Search for the cell housing the specified text and yield its (X, Y) center coordinate. 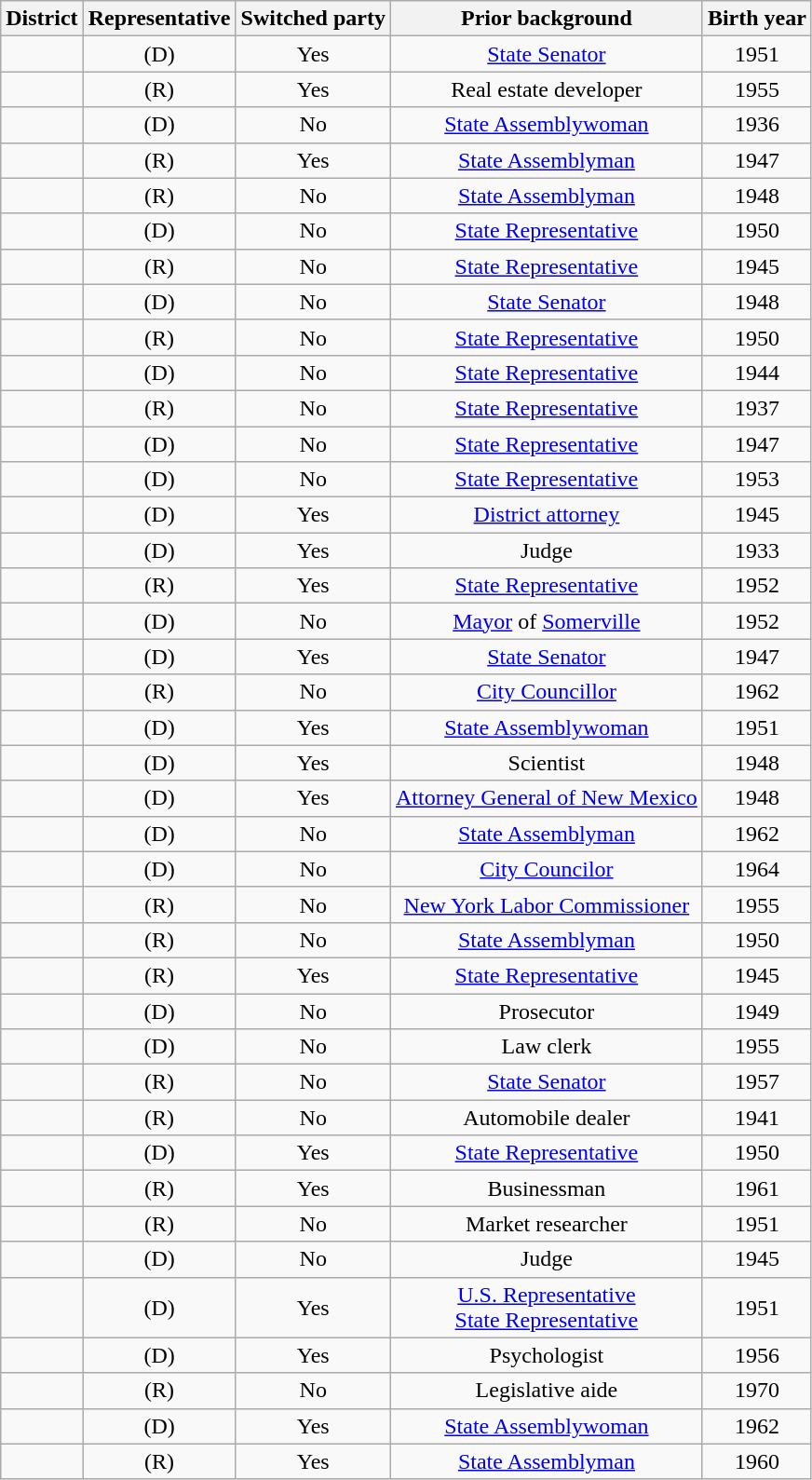
City Councillor (546, 692)
Real estate developer (546, 89)
1944 (756, 373)
Automobile dealer (546, 1118)
District (42, 19)
1970 (756, 1391)
Prosecutor (546, 1011)
District attorney (546, 515)
Legislative aide (546, 1391)
Psychologist (546, 1355)
Market researcher (546, 1224)
Attorney General of New Mexico (546, 798)
Birth year (756, 19)
1949 (756, 1011)
Mayor of Somerville (546, 621)
Prior background (546, 19)
Representative (159, 19)
City Councilor (546, 869)
Scientist (546, 763)
1960 (756, 1461)
1964 (756, 869)
Switched party (313, 19)
1961 (756, 1188)
Businessman (546, 1188)
1941 (756, 1118)
1957 (756, 1082)
U.S. RepresentativeState Representative (546, 1308)
1953 (756, 480)
1933 (756, 550)
1937 (756, 408)
New York Labor Commissioner (546, 904)
Law clerk (546, 1047)
1936 (756, 125)
1956 (756, 1355)
